Determine the (x, y) coordinate at the center of the cell enclosing the given text.  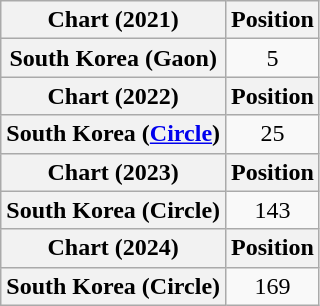
169 (273, 286)
Chart (2024) (114, 248)
South Korea (Gaon) (114, 58)
Chart (2021) (114, 20)
25 (273, 134)
5 (273, 58)
Chart (2022) (114, 96)
Chart (2023) (114, 172)
143 (273, 210)
